Locate the cell with the specified text and output its (X, Y) center coordinate. 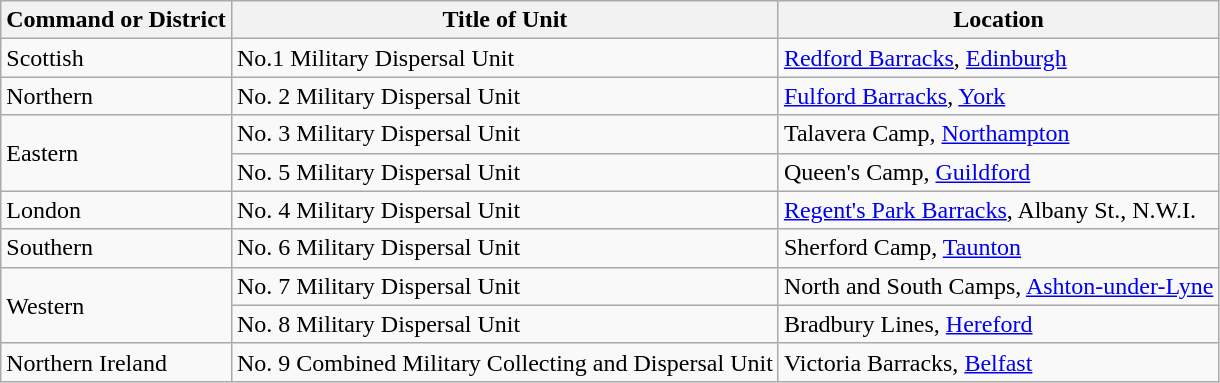
Fulford Barracks, York (998, 96)
Sherford Camp, Taunton (998, 248)
No. 9 Combined Military Collecting and Dispersal Unit (504, 362)
Southern (116, 248)
London (116, 210)
North and South Camps, Ashton-under-Lyne (998, 286)
Talavera Camp, Northampton (998, 134)
No. 2 Military Dispersal Unit (504, 96)
Bradbury Lines, Hereford (998, 324)
Scottish (116, 58)
Northern (116, 96)
Redford Barracks, Edinburgh (998, 58)
Regent's Park Barracks, Albany St., N.W.I. (998, 210)
No.1 Military Dispersal Unit (504, 58)
Northern Ireland (116, 362)
No. 8 Military Dispersal Unit (504, 324)
Western (116, 305)
Queen's Camp, Guildford (998, 172)
No. 6 Military Dispersal Unit (504, 248)
No. 4 Military Dispersal Unit (504, 210)
No. 3 Military Dispersal Unit (504, 134)
Title of Unit (504, 20)
Location (998, 20)
No. 7 Military Dispersal Unit (504, 286)
Eastern (116, 153)
No. 5 Military Dispersal Unit (504, 172)
Command or District (116, 20)
Victoria Barracks, Belfast (998, 362)
